Search for the cell housing the specified text and yield its [X, Y] center coordinate. 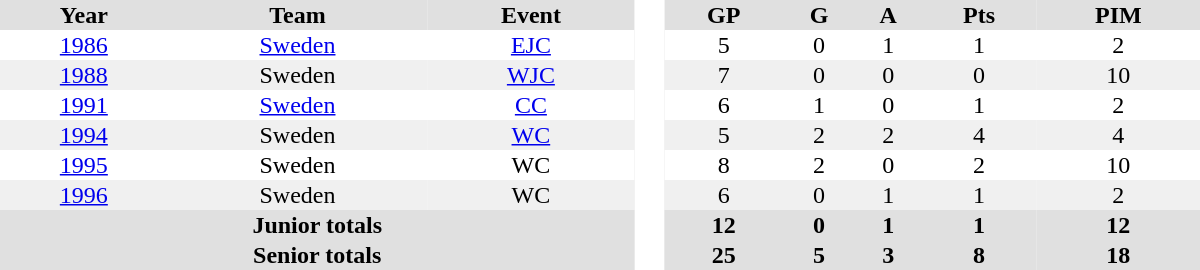
Pts [980, 15]
1988 [84, 75]
1996 [84, 195]
G [818, 15]
25 [724, 255]
EJC [530, 45]
3 [888, 255]
WJC [530, 75]
PIM [1118, 15]
1986 [84, 45]
A [888, 15]
CC [530, 105]
7 [724, 75]
1995 [84, 165]
Team [298, 15]
Event [530, 15]
Year [84, 15]
1991 [84, 105]
Junior totals [317, 225]
GP [724, 15]
1994 [84, 135]
Senior totals [317, 255]
18 [1118, 255]
